Locate the cell with the specified text and output its (x, y) center coordinate. 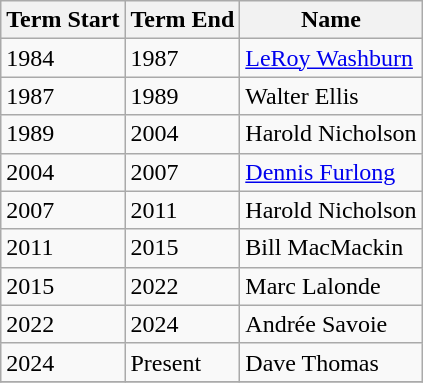
LeRoy Washburn (331, 58)
Term Start (63, 20)
Dennis Furlong (331, 172)
Term End (182, 20)
Present (182, 362)
Andrée Savoie (331, 324)
Name (331, 20)
Bill MacMackin (331, 248)
Dave Thomas (331, 362)
1984 (63, 58)
Walter Ellis (331, 96)
Marc Lalonde (331, 286)
